Extract the (X, Y) coordinate from the center of the cell holding the provided text.  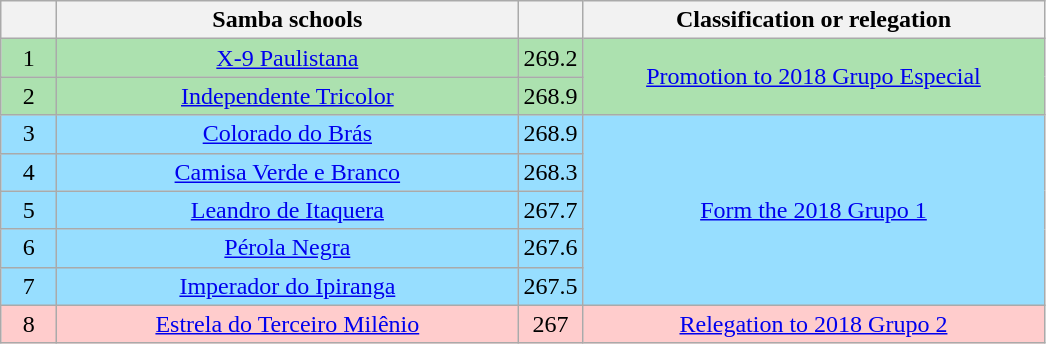
Leandro de Itaquera (288, 210)
8 (29, 324)
Samba schools (288, 20)
X-9 Paulistana (288, 58)
Independente Tricolor (288, 96)
267.5 (550, 286)
267 (550, 324)
Relegation to 2018 Grupo 2 (814, 324)
4 (29, 172)
267.7 (550, 210)
3 (29, 134)
5 (29, 210)
7 (29, 286)
Pérola Negra (288, 248)
6 (29, 248)
Camisa Verde e Branco (288, 172)
Promotion to 2018 Grupo Especial (814, 77)
Classification or relegation (814, 20)
Colorado do Brás (288, 134)
1 (29, 58)
2 (29, 96)
268.3 (550, 172)
269.2 (550, 58)
Imperador do Ipiranga (288, 286)
Form the 2018 Grupo 1 (814, 210)
Estrela do Terceiro Milênio (288, 324)
267.6 (550, 248)
